Search for the cell housing the specified text and yield its [X, Y] center coordinate. 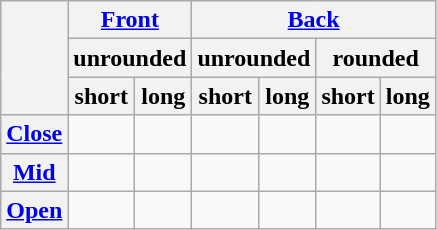
Mid [34, 172]
rounded [376, 58]
Back [314, 20]
Close [34, 134]
Open [34, 210]
Front [130, 20]
